Determine the (x, y) coordinate at the center of the cell enclosing the given text.  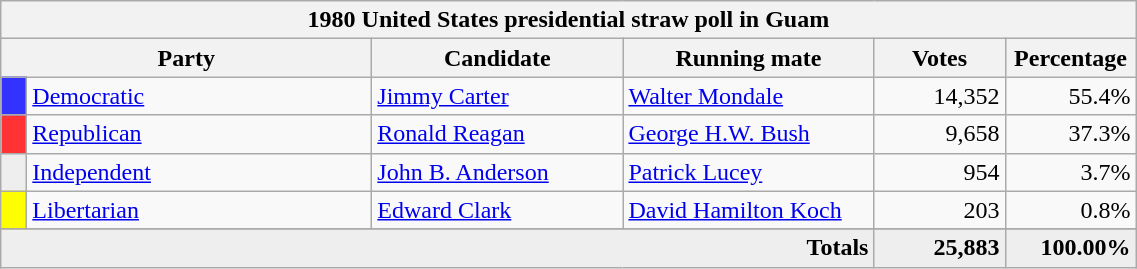
Republican (200, 134)
Edward Clark (498, 210)
David Hamilton Koch (748, 210)
1980 United States presidential straw poll in Guam (568, 20)
3.7% (1070, 172)
25,883 (940, 248)
Votes (940, 58)
George H.W. Bush (748, 134)
9,658 (940, 134)
Candidate (498, 58)
Independent (200, 172)
Ronald Reagan (498, 134)
John B. Anderson (498, 172)
Libertarian (200, 210)
Party (186, 58)
954 (940, 172)
Totals (438, 248)
203 (940, 210)
Democratic (200, 96)
14,352 (940, 96)
Percentage (1070, 58)
100.00% (1070, 248)
0.8% (1070, 210)
55.4% (1070, 96)
Walter Mondale (748, 96)
Running mate (748, 58)
Jimmy Carter (498, 96)
37.3% (1070, 134)
Patrick Lucey (748, 172)
